Provide the [X, Y] coordinate of the cell's center where the given text is located.  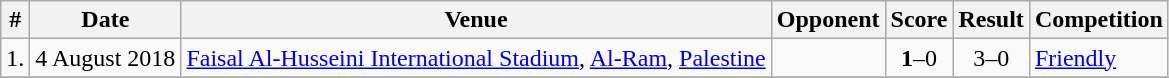
4 August 2018 [106, 58]
Faisal Al-Husseini International Stadium, Al-Ram, Palestine [476, 58]
# [16, 20]
Date [106, 20]
Venue [476, 20]
1. [16, 58]
1–0 [919, 58]
3–0 [991, 58]
Competition [1098, 20]
Result [991, 20]
Opponent [828, 20]
Score [919, 20]
Friendly [1098, 58]
